Locate the cell with the specified text and output its (x, y) center coordinate. 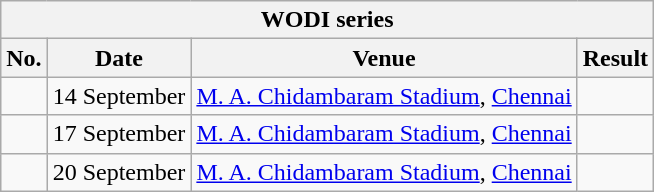
No. (24, 58)
Date (119, 58)
WODI series (328, 20)
17 September (119, 134)
Result (615, 58)
Venue (384, 58)
14 September (119, 96)
20 September (119, 172)
